From the cell containing the given text, extract its center point as [x, y] coordinate. 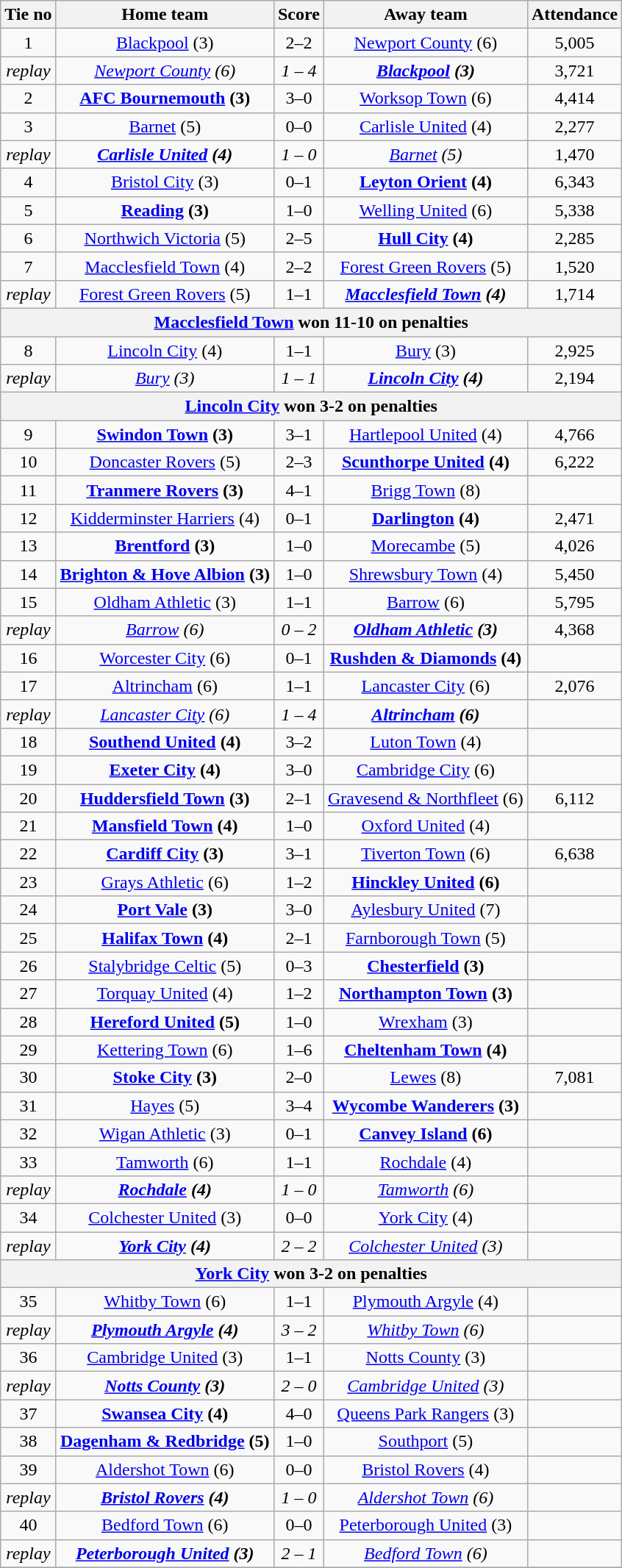
Canvey Island (6) [425, 1134]
Lincoln City won 3-2 on penalties [312, 407]
39 [28, 1469]
5,005 [574, 43]
7 [28, 266]
Northampton Town (3) [425, 994]
Cheltenham Town (4) [425, 1050]
Reading (3) [165, 210]
4,368 [574, 630]
22 [28, 854]
2–5 [299, 238]
1 [28, 43]
Brigg Town (8) [425, 490]
Hull City (4) [425, 238]
Halifax Town (4) [165, 938]
Tie no [28, 15]
Stoke City (3) [165, 1078]
2 – 1 [299, 1553]
Southend United (4) [165, 742]
37 [28, 1414]
2 – 2 [299, 1246]
3 [28, 126]
24 [28, 910]
Attendance [574, 15]
Worksop Town (6) [425, 99]
Stalybridge Celtic (5) [165, 966]
Away team [425, 15]
Luton Town (4) [425, 742]
16 [28, 658]
23 [28, 882]
Wycombe Wanderers (3) [425, 1106]
5,338 [574, 210]
2 – 0 [299, 1386]
20 [28, 798]
Hayes (5) [165, 1106]
Gravesend & Northfleet (6) [425, 798]
18 [28, 742]
1,470 [574, 154]
28 [28, 1022]
2 [28, 99]
5,795 [574, 602]
33 [28, 1161]
6,638 [574, 854]
6,112 [574, 798]
1,714 [574, 294]
Welling United (6) [425, 210]
5 [28, 210]
Torquay United (4) [165, 994]
6 [28, 238]
Chesterfield (3) [425, 966]
Hartlepool United (4) [425, 434]
Southport (5) [425, 1442]
2,285 [574, 238]
Swansea City (4) [165, 1414]
Worcester City (6) [165, 658]
Brentford (3) [165, 546]
35 [28, 1302]
Queens Park Rangers (3) [425, 1414]
27 [28, 994]
31 [28, 1106]
4 [28, 182]
Tranmere Rovers (3) [165, 490]
Cardiff City (3) [165, 854]
Leyton Orient (4) [425, 182]
1,520 [574, 266]
4,766 [574, 434]
1 – 1 [299, 379]
Swindon Town (3) [165, 434]
Northwich Victoria (5) [165, 238]
13 [28, 546]
3 – 2 [299, 1330]
15 [28, 602]
7,081 [574, 1078]
29 [28, 1050]
Hinckley United (6) [425, 882]
1–6 [299, 1050]
Macclesfield Town won 11-10 on penalties [312, 322]
Dagenham & Redbridge (5) [165, 1442]
5,450 [574, 574]
2,925 [574, 351]
Mansfield Town (4) [165, 826]
2,076 [574, 686]
Rushden & Diamonds (4) [425, 658]
Hereford United (5) [165, 1022]
25 [28, 938]
21 [28, 826]
Tiverton Town (6) [425, 854]
6,222 [574, 462]
0–3 [299, 966]
Bristol City (3) [165, 182]
Morecambe (5) [425, 546]
4–0 [299, 1414]
Oxford United (4) [425, 826]
6,343 [574, 182]
12 [28, 518]
2,194 [574, 379]
19 [28, 770]
2–0 [299, 1078]
Aylesbury United (7) [425, 910]
Kettering Town (6) [165, 1050]
Farnborough Town (5) [425, 938]
26 [28, 966]
17 [28, 686]
Shrewsbury Town (4) [425, 574]
Scunthorpe United (4) [425, 462]
38 [28, 1442]
Lewes (8) [425, 1078]
Kidderminster Harriers (4) [165, 518]
Doncaster Rovers (5) [165, 462]
32 [28, 1134]
4,414 [574, 99]
4–1 [299, 490]
0 – 2 [299, 630]
Port Vale (3) [165, 910]
Grays Athletic (6) [165, 882]
AFC Bournemouth (3) [165, 99]
10 [28, 462]
4,026 [574, 546]
34 [28, 1217]
York City won 3-2 on penalties [312, 1274]
8 [28, 351]
Huddersfield Town (3) [165, 798]
3,721 [574, 71]
3–2 [299, 742]
40 [28, 1525]
2,471 [574, 518]
2,277 [574, 126]
Brighton & Hove Albion (3) [165, 574]
Wigan Athletic (3) [165, 1134]
Exeter City (4) [165, 770]
3–4 [299, 1106]
11 [28, 490]
14 [28, 574]
Home team [165, 15]
30 [28, 1078]
36 [28, 1358]
Cambridge City (6) [425, 770]
9 [28, 434]
2–3 [299, 462]
Darlington (4) [425, 518]
Wrexham (3) [425, 1022]
Score [299, 15]
